Return [X, Y] of the center of cell containing provided text 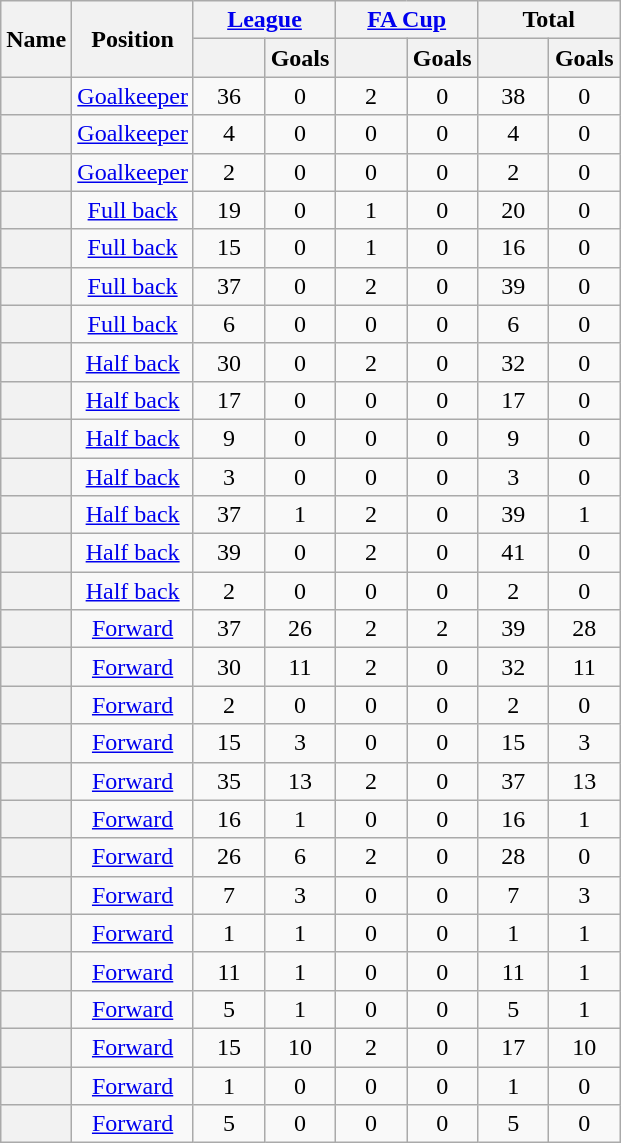
Position [133, 39]
19 [228, 210]
20 [514, 210]
35 [228, 781]
41 [514, 553]
League [264, 20]
38 [514, 96]
Name [36, 39]
Total [549, 20]
36 [228, 96]
FA Cup [407, 20]
